Detect which cell encompasses the target text, then output its [X, Y] center coordinate. 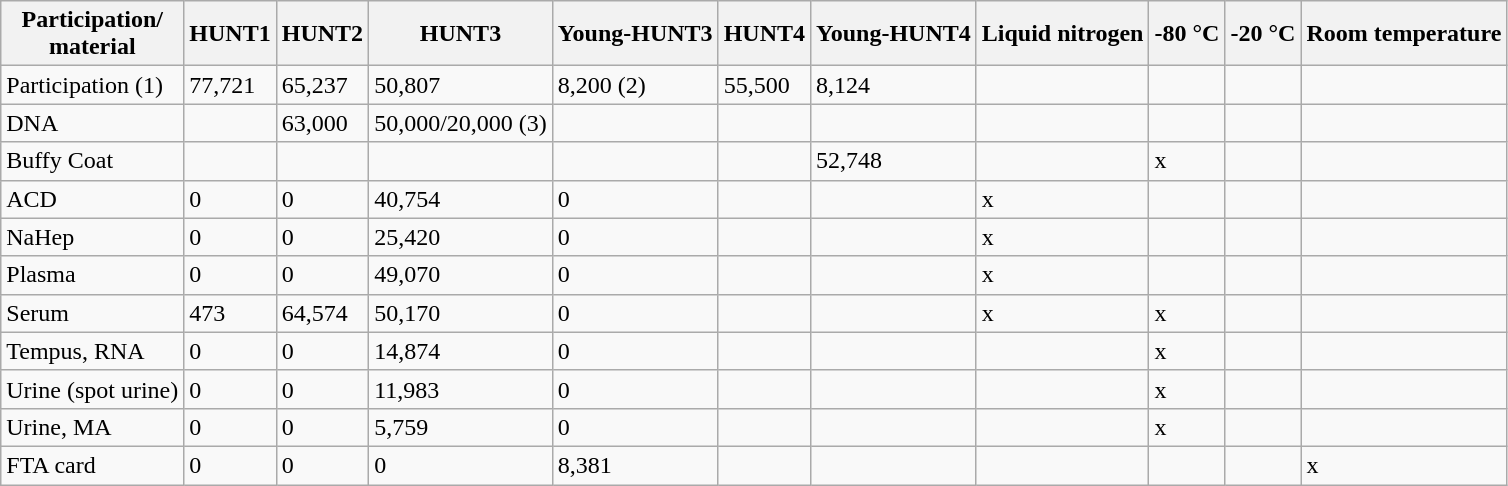
52,748 [894, 161]
HUNT3 [461, 34]
Tempus, RNA [92, 351]
50,807 [461, 85]
50,000/20,000 (3) [461, 123]
49,070 [461, 275]
Buffy Coat [92, 161]
8,124 [894, 85]
11,983 [461, 389]
8,200 (2) [635, 85]
Plasma [92, 275]
Participation (1) [92, 85]
Room temperature [1404, 34]
14,874 [461, 351]
HUNT4 [764, 34]
40,754 [461, 199]
HUNT1 [230, 34]
65,237 [322, 85]
ACD [92, 199]
HUNT2 [322, 34]
5,759 [461, 427]
Urine (spot urine) [92, 389]
FTA card [92, 465]
NaHep [92, 237]
50,170 [461, 313]
8,381 [635, 465]
25,420 [461, 237]
55,500 [764, 85]
Participation/material [92, 34]
Young-HUNT4 [894, 34]
-20 °C [1263, 34]
473 [230, 313]
64,574 [322, 313]
DNA [92, 123]
Young-HUNT3 [635, 34]
63,000 [322, 123]
Liquid nitrogen [1062, 34]
77,721 [230, 85]
-80 °C [1187, 34]
Urine, MA [92, 427]
Serum [92, 313]
